Output the (x, y) coordinate of the center of the cell containing the given text.  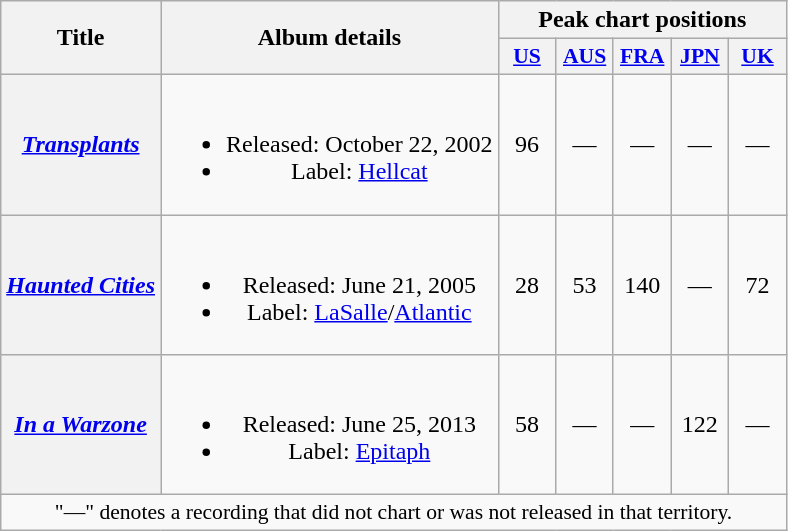
58 (527, 425)
Peak chart positions (642, 20)
AUS (585, 57)
FRA (642, 57)
140 (642, 284)
"—" denotes a recording that did not chart or was not released in that territory. (394, 513)
Title (81, 38)
72 (758, 284)
UK (758, 57)
Haunted Cities (81, 284)
Released: June 21, 2005Label: LaSalle/Atlantic (329, 284)
Transplants (81, 144)
In a Warzone (81, 425)
28 (527, 284)
JPN (700, 57)
Released: June 25, 2013Label: Epitaph (329, 425)
US (527, 57)
Released: October 22, 2002Label: Hellcat (329, 144)
Album details (329, 38)
53 (585, 284)
96 (527, 144)
122 (700, 425)
